From the cell containing the given text, extract its center point as (x, y) coordinate. 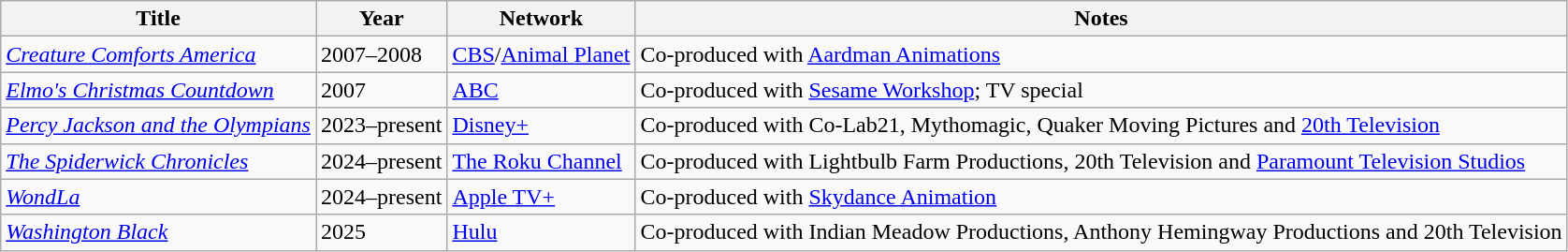
The Spiderwick Chronicles (159, 161)
Co-produced with Aardman Animations (1101, 54)
2025 (382, 232)
Apple TV+ (541, 197)
Elmo's Christmas Countdown (159, 90)
Disney+ (541, 126)
Notes (1101, 19)
Co-produced with Indian Meadow Productions, Anthony Hemingway Productions and 20th Television (1101, 232)
Co-produced with Skydance Animation (1101, 197)
Washington Black (159, 232)
Year (382, 19)
Hulu (541, 232)
2023–present (382, 126)
Co-produced with Sesame Workshop; TV special (1101, 90)
Percy Jackson and the Olympians (159, 126)
ABC (541, 90)
CBS/Animal Planet (541, 54)
Creature Comforts America (159, 54)
WondLa (159, 197)
Co-produced with Lightbulb Farm Productions, 20th Television and Paramount Television Studios (1101, 161)
2007–2008 (382, 54)
Co-produced with Co-Lab21, Mythomagic, Quaker Moving Pictures and 20th Television (1101, 126)
2007 (382, 90)
Network (541, 19)
Title (159, 19)
The Roku Channel (541, 161)
